Search for the cell housing the specified text and yield its [x, y] center coordinate. 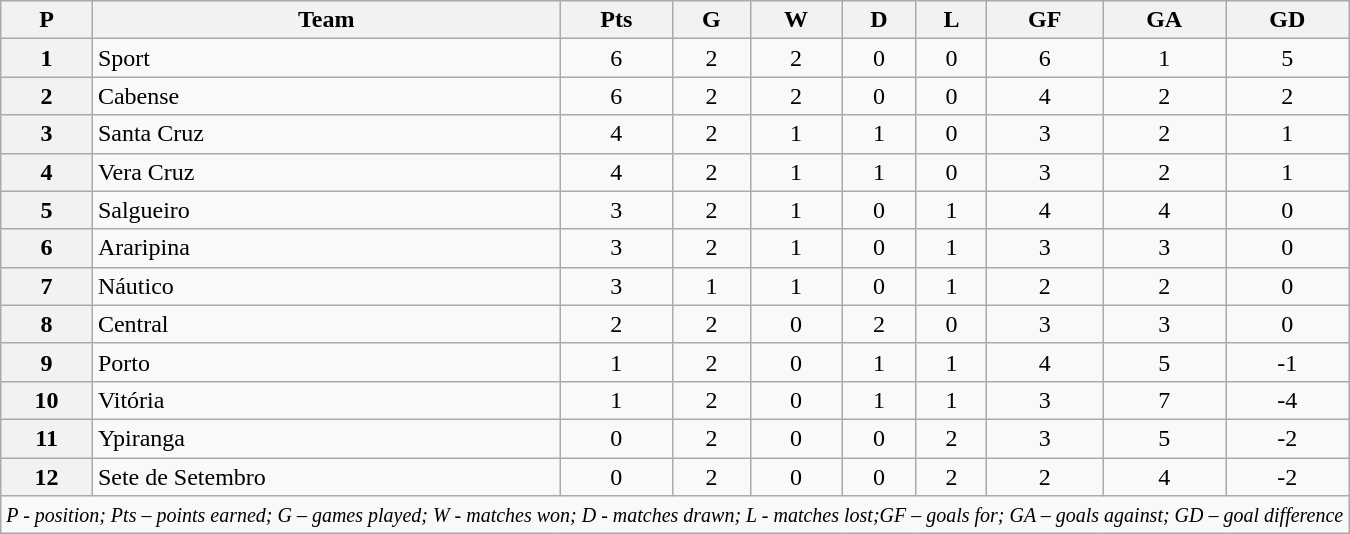
-4 [1288, 400]
Salgueiro [326, 210]
Sport [326, 58]
Ypiranga [326, 438]
GA [1164, 20]
Sete de Setembro [326, 477]
8 [47, 324]
GD [1288, 20]
12 [47, 477]
W [796, 20]
Cabense [326, 96]
Araripina [326, 248]
G [712, 20]
Náutico [326, 286]
10 [47, 400]
Vera Cruz [326, 172]
Santa Cruz [326, 134]
D [879, 20]
Central [326, 324]
P [47, 20]
11 [47, 438]
Pts [616, 20]
-1 [1288, 362]
9 [47, 362]
Vitória [326, 400]
Porto [326, 362]
Team [326, 20]
L [952, 20]
GF [1045, 20]
